Determine the [X, Y] coordinate at the center of the cell enclosing the given text.  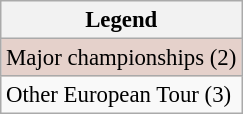
Legend [122, 20]
Other European Tour (3) [122, 95]
Major championships (2) [122, 58]
